Determine the [X, Y] coordinate at the center of the cell enclosing the given text.  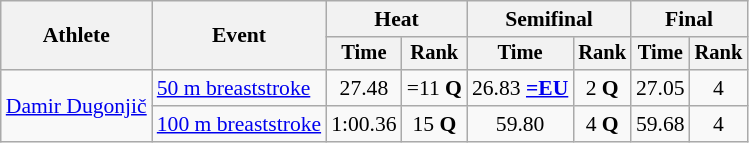
27.48 [364, 88]
27.05 [660, 88]
4 Q [602, 124]
100 m breaststroke [239, 124]
Semifinal [549, 19]
Damir Dugonjič [76, 106]
50 m breaststroke [239, 88]
59.80 [520, 124]
Final [689, 19]
2 Q [602, 88]
Event [239, 36]
15 Q [434, 124]
26.83 =EU [520, 88]
1:00.36 [364, 124]
Athlete [76, 36]
59.68 [660, 124]
Heat [396, 19]
=11 Q [434, 88]
